Detect which cell encompasses the target text, then output its [X, Y] center coordinate. 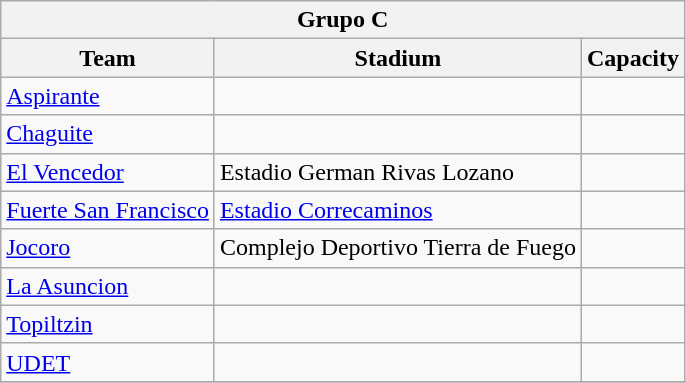
UDET [108, 362]
Estadio German Rivas Lozano [398, 172]
Grupo C [343, 20]
La Asuncion [108, 286]
Aspirante [108, 96]
Jocoro [108, 248]
El Vencedor [108, 172]
Topiltzin [108, 324]
Estadio Correcaminos [398, 210]
Capacity [632, 58]
Team [108, 58]
Complejo Deportivo Tierra de Fuego [398, 248]
Chaguite [108, 134]
Fuerte San Francisco [108, 210]
Stadium [398, 58]
